Pinpoint the cell where the given text exists, returning its (x, y) midpoint coordinate. 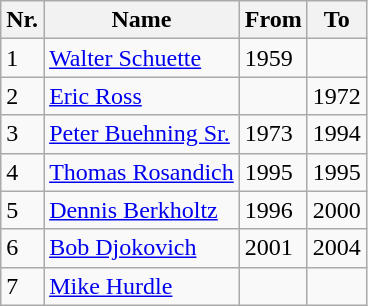
Name (142, 20)
1972 (336, 96)
Thomas Rosandich (142, 172)
To (336, 20)
5 (22, 210)
Mike Hurdle (142, 286)
2004 (336, 248)
Bob Djokovich (142, 248)
1959 (273, 58)
Dennis Berkholtz (142, 210)
1996 (273, 210)
1973 (273, 134)
6 (22, 248)
7 (22, 286)
3 (22, 134)
From (273, 20)
Peter Buehning Sr. (142, 134)
4 (22, 172)
1994 (336, 134)
Nr. (22, 20)
2000 (336, 210)
2 (22, 96)
1 (22, 58)
Eric Ross (142, 96)
Walter Schuette (142, 58)
2001 (273, 248)
